Return (x, y) of the center of cell containing provided text 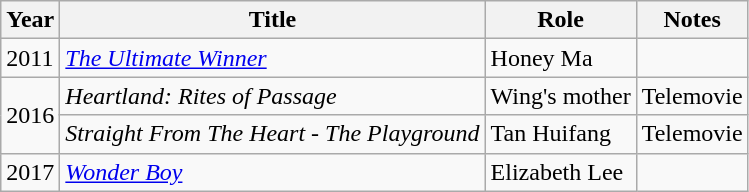
2017 (30, 172)
Role (560, 20)
Year (30, 20)
Wing's mother (560, 96)
Wonder Boy (272, 172)
Honey Ma (560, 58)
The Ultimate Winner (272, 58)
Tan Huifang (560, 134)
2016 (30, 115)
Title (272, 20)
2011 (30, 58)
Elizabeth Lee (560, 172)
Straight From The Heart - The Playground (272, 134)
Notes (692, 20)
Heartland: Rites of Passage (272, 96)
